Scan for the cell matching the given text and deliver its (x, y) coordinate at center. 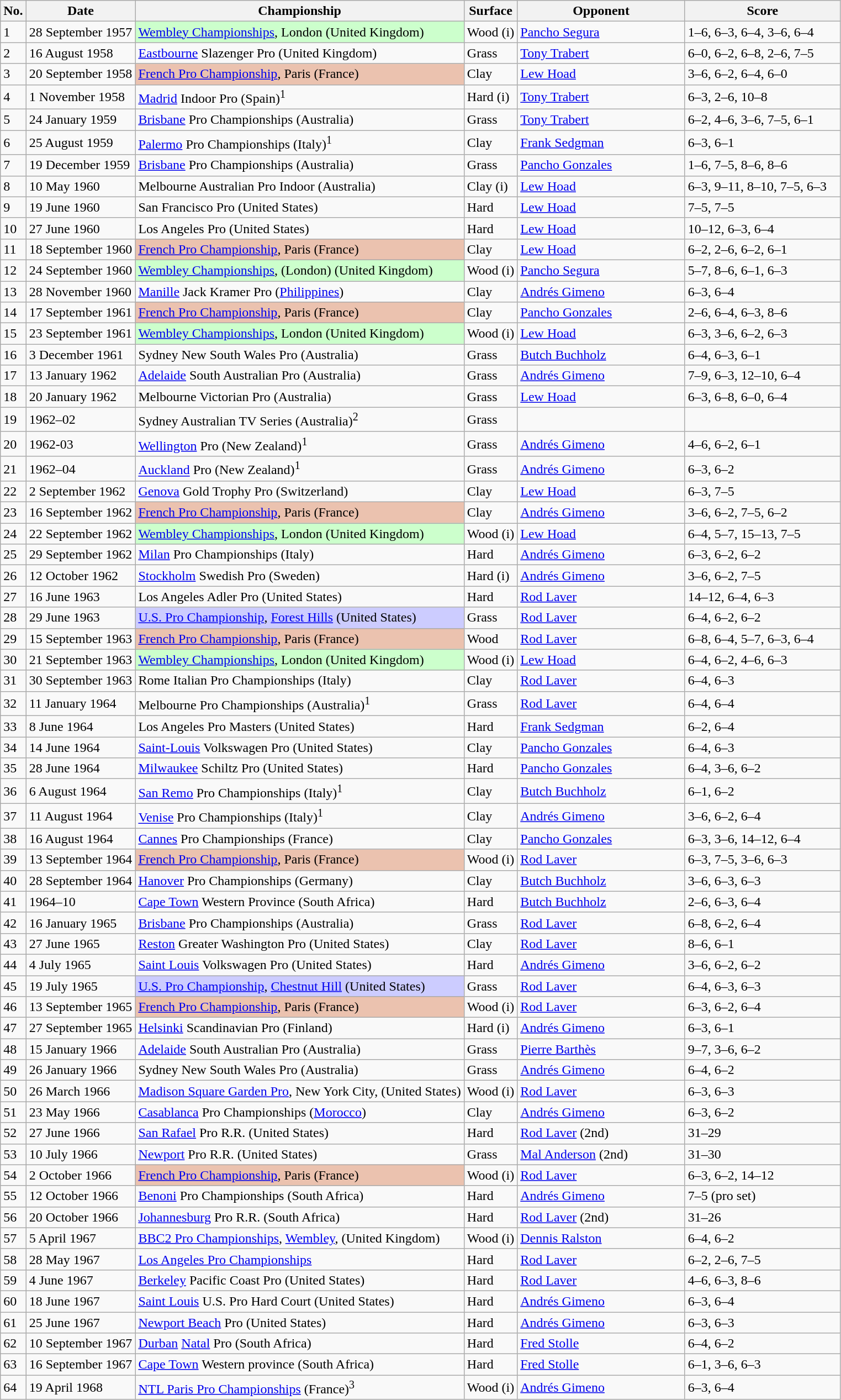
39 (13, 860)
1962–04 (81, 469)
6–8, 6–4, 5–7, 6–3, 6–4 (762, 639)
Casablanca Pro Championships (Morocco) (299, 1112)
Wellington Pro (New Zealand)1 (299, 444)
Palermo Pro Championships (Italy)1 (299, 143)
3–6, 6–3, 6–3 (762, 881)
6–2, 2–6, 6–2, 6–1 (762, 249)
Melbourne Australian Pro Indoor (Australia) (299, 186)
Milan Pro Championships (Italy) (299, 555)
57 (13, 1238)
6–3, 3–6, 14–12, 6–4 (762, 839)
Date (81, 11)
No. (13, 11)
42 (13, 923)
Saint-Louis Volkswagen Pro (United States) (299, 748)
U.S. Pro Championship, Chestnut Hill (United States) (299, 986)
31–29 (762, 1133)
6–1, 3–6, 6–3 (762, 1365)
13 January 1962 (81, 376)
1962-03 (81, 444)
10 May 1960 (81, 186)
29 (13, 639)
U.S. Pro Championship, Forest Hills (United States) (299, 618)
31 (13, 681)
Venise Pro Championships (Italy)1 (299, 817)
48 (13, 1049)
6–3, 6–8, 6–0, 6–4 (762, 397)
1962–02 (81, 420)
6–3, 3–6, 6–2, 6–3 (762, 334)
12 (13, 270)
6–3, 6–2, 14–12 (762, 1175)
23 May 1966 (81, 1112)
Cannes Pro Championships (France) (299, 839)
4 July 1965 (81, 965)
14 (13, 313)
49 (13, 1070)
Los Angeles Adler Pro (United States) (299, 597)
35 (13, 769)
Manille Jack Kramer Pro (Philippines) (299, 292)
9 (13, 207)
Helsinki Scandinavian Pro (Finland) (299, 1028)
1–6, 7–5, 8–6, 8–6 (762, 165)
20 October 1966 (81, 1217)
6–2, 4–6, 3–6, 7–5, 6–1 (762, 120)
59 (13, 1280)
27 June 1960 (81, 228)
28 (13, 618)
Rome Italian Pro Championships (Italy) (299, 681)
37 (13, 817)
Auckland Pro (New Zealand)1 (299, 469)
61 (13, 1322)
4 June 1967 (81, 1280)
6–4, 3–6, 6–2 (762, 769)
Pierre Barthès (601, 1049)
Score (762, 11)
50 (13, 1091)
16 January 1965 (81, 923)
31–30 (762, 1154)
13 September 1964 (81, 860)
22 September 1962 (81, 534)
18 September 1960 (81, 249)
47 (13, 1028)
58 (13, 1259)
5 (13, 120)
5 April 1967 (81, 1238)
6–4, 6–2, 4–6, 6–3 (762, 660)
45 (13, 986)
3–6, 6–2, 7–5 (762, 576)
6–4, 6–4 (762, 704)
19 June 1960 (81, 207)
10 September 1967 (81, 1344)
30 September 1963 (81, 681)
4–6, 6–3, 8–6 (762, 1280)
19 April 1968 (81, 1388)
24 September 1960 (81, 270)
25 (13, 555)
Melbourne Pro Championships (Australia)1 (299, 704)
NTL Paris Pro Championships (France)3 (299, 1388)
6–4, 6–3, 6–1 (762, 355)
23 (13, 513)
1–6, 6–3, 6–4, 3–6, 6–4 (762, 32)
3–6, 6–2, 6–4 (762, 817)
10 (13, 228)
7–5 (pro set) (762, 1196)
23 September 1961 (81, 334)
27 September 1965 (81, 1028)
6–3, 9–11, 8–10, 7–5, 6–3 (762, 186)
Saint Louis U.S. Pro Hard Court (United States) (299, 1301)
18 June 1967 (81, 1301)
13 September 1965 (81, 1007)
30 (13, 660)
2–6, 6–4, 6–3, 8–6 (762, 313)
62 (13, 1344)
Genova Gold Trophy Pro (Switzerland) (299, 492)
15 January 1966 (81, 1049)
21 (13, 469)
24 (13, 534)
6–3, 2–6, 10–8 (762, 97)
27 June 1965 (81, 944)
6–1, 6–2 (762, 791)
3 December 1961 (81, 355)
64 (13, 1388)
San Francisco Pro (United States) (299, 207)
Los Angeles Pro Championships (299, 1259)
6 August 1964 (81, 791)
6–3, 6–2, 6–4 (762, 1007)
26 March 1966 (81, 1091)
29 June 1963 (81, 618)
Newport Pro R.R. (United States) (299, 1154)
32 (13, 704)
Berkeley Pacific Coast Pro (United States) (299, 1280)
16 June 1963 (81, 597)
2 October 1966 (81, 1175)
20 (13, 444)
Mal Anderson (2nd) (601, 1154)
6–4, 5–7, 15–13, 7–5 (762, 534)
Madrid Indoor Pro (Spain)1 (299, 97)
6–3, 7–5 (762, 492)
8 (13, 186)
28 September 1957 (81, 32)
3 (13, 74)
25 August 1959 (81, 143)
4 (13, 97)
28 May 1967 (81, 1259)
9–7, 3–6, 6–2 (762, 1049)
2–6, 6–3, 6–4 (762, 902)
3–6, 6–2, 6–2 (762, 965)
33 (13, 727)
Wood (490, 639)
38 (13, 839)
1 November 1958 (81, 97)
20 September 1958 (81, 74)
44 (13, 965)
3–6, 6–2, 7–5, 6–2 (762, 513)
34 (13, 748)
13 (13, 292)
18 (13, 397)
Los Angeles Pro Masters (United States) (299, 727)
12 October 1962 (81, 576)
46 (13, 1007)
Hanover Pro Championships (Germany) (299, 881)
17 September 1961 (81, 313)
52 (13, 1133)
4–6, 6–2, 6–1 (762, 444)
Wembley Championships, (London) (United Kingdom) (299, 270)
Surface (490, 11)
43 (13, 944)
31–26 (762, 1217)
Durban Natal Pro (South Africa) (299, 1344)
16 (13, 355)
Newport Beach Pro (United States) (299, 1322)
7–5, 7–5 (762, 207)
San Rafael Pro R.R. (United States) (299, 1133)
3–6, 6–2, 6–4, 6–0 (762, 74)
6–2, 2–6, 7–5 (762, 1259)
Clay (i) (490, 186)
Melbourne Victorian Pro (Australia) (299, 397)
15 September 1963 (81, 639)
26 (13, 576)
6–2, 6–4 (762, 727)
Milwaukee Schiltz Pro (United States) (299, 769)
7 (13, 165)
Los Angeles Pro (United States) (299, 228)
5–7, 8–6, 6–1, 6–3 (762, 270)
8–6, 6–1 (762, 944)
Cape Town Western province (South Africa) (299, 1365)
6–3, 7–5, 3–6, 6–3 (762, 860)
19 December 1959 (81, 165)
2 (13, 53)
1 (13, 32)
6–4, 6–2, 6–2 (762, 618)
6–3, 6–2, 6–2 (762, 555)
56 (13, 1217)
28 November 1960 (81, 292)
11 August 1964 (81, 817)
16 September 1967 (81, 1365)
22 (13, 492)
Saint Louis Volkswagen Pro (United States) (299, 965)
51 (13, 1112)
55 (13, 1196)
14 June 1964 (81, 748)
41 (13, 902)
60 (13, 1301)
Madison Square Garden Pro, New York City, (United States) (299, 1091)
15 (13, 334)
11 (13, 249)
Benoni Pro Championships (South Africa) (299, 1196)
27 June 1966 (81, 1133)
Dennis Ralston (601, 1238)
Eastbourne Slazenger Pro (United Kingdom) (299, 53)
7–9, 6–3, 12–10, 6–4 (762, 376)
2 September 1962 (81, 492)
36 (13, 791)
14–12, 6–4, 6–3 (762, 597)
40 (13, 881)
25 June 1967 (81, 1322)
10–12, 6–3, 6–4 (762, 228)
Stockholm Swedish Pro (Sweden) (299, 576)
17 (13, 376)
Opponent (601, 11)
10 July 1966 (81, 1154)
24 January 1959 (81, 120)
26 January 1966 (81, 1070)
28 June 1964 (81, 769)
San Remo Pro Championships (Italy)1 (299, 791)
6 (13, 143)
BBC2 Pro Championships, Wembley, (United Kingdom) (299, 1238)
20 January 1962 (81, 397)
Cape Town Western Province (South Africa) (299, 902)
11 January 1964 (81, 704)
21 September 1963 (81, 660)
6–8, 6–2, 6–4 (762, 923)
Reston Greater Washington Pro (United States) (299, 944)
12 October 1966 (81, 1196)
29 September 1962 (81, 555)
6–0, 6–2, 6–8, 2–6, 7–5 (762, 53)
53 (13, 1154)
63 (13, 1365)
8 June 1964 (81, 727)
6–4, 6–3, 6–3 (762, 986)
Sydney Australian TV Series (Australia)2 (299, 420)
16 August 1958 (81, 53)
16 September 1962 (81, 513)
54 (13, 1175)
19 July 1965 (81, 986)
Johannesburg Pro R.R. (South Africa) (299, 1217)
28 September 1964 (81, 881)
27 (13, 597)
Championship (299, 11)
1964–10 (81, 902)
19 (13, 420)
16 August 1964 (81, 839)
